Extract the [X, Y] coordinate from the center of the cell holding the provided text.  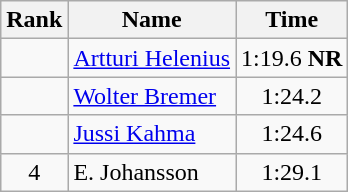
Time [292, 20]
1:24.2 [292, 96]
Jussi Kahma [152, 134]
Name [152, 20]
Wolter Bremer [152, 96]
1:19.6 NR [292, 58]
4 [34, 172]
1:24.6 [292, 134]
Artturi Helenius [152, 58]
1:29.1 [292, 172]
E. Johansson [152, 172]
Rank [34, 20]
